Detect which cell encompasses the target text, then output its (X, Y) center coordinate. 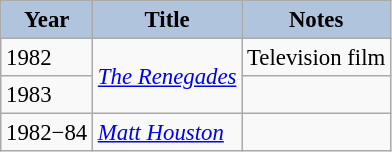
Television film (316, 58)
The Renegades (168, 76)
Title (168, 20)
Matt Houston (168, 133)
1983 (47, 95)
1982−84 (47, 133)
1982 (47, 58)
Year (47, 20)
Notes (316, 20)
